Capture the cell that displays the provided text and extract its (x, y) central coordinate. 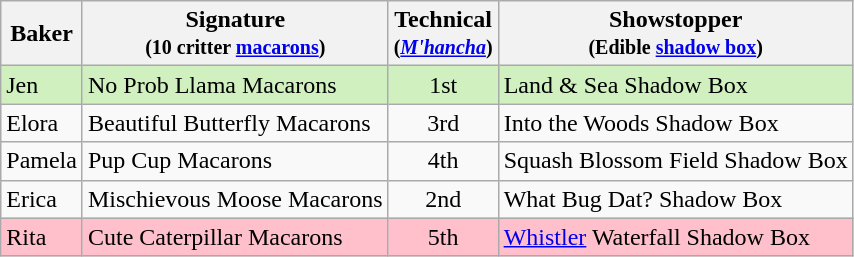
4th (443, 161)
Signature(10 critter macarons) (235, 34)
Squash Blossom Field Shadow Box (676, 161)
Elora (42, 123)
Whistler Waterfall Shadow Box (676, 237)
Into the Woods Shadow Box (676, 123)
Pup Cup Macarons (235, 161)
Erica (42, 199)
Baker (42, 34)
What Bug Dat? Shadow Box (676, 199)
Technical(M'hancha) (443, 34)
1st (443, 85)
Mischievous Moose Macarons (235, 199)
3rd (443, 123)
Rita (42, 237)
Showstopper(Edible shadow box) (676, 34)
Beautiful Butterfly Macarons (235, 123)
Land & Sea Shadow Box (676, 85)
Jen (42, 85)
5th (443, 237)
2nd (443, 199)
No Prob Llama Macarons (235, 85)
Pamela (42, 161)
Cute Caterpillar Macarons (235, 237)
